Output the [x, y] coordinate of the center of the cell containing the given text.  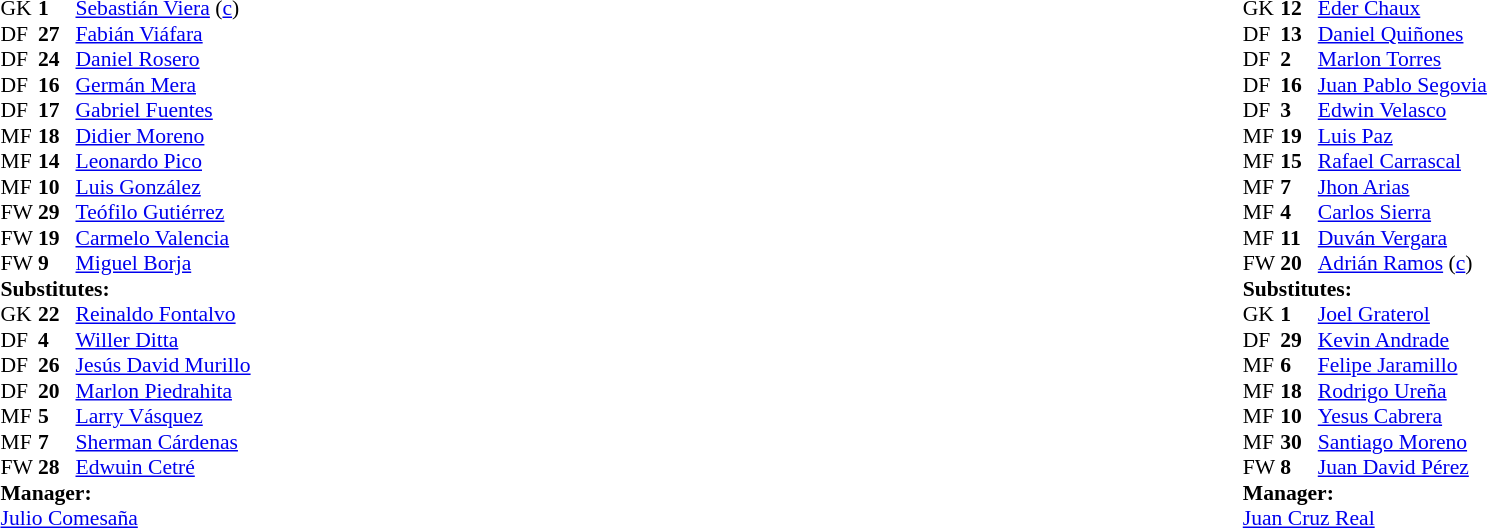
Daniel Quiñones [1402, 34]
Miguel Borja [164, 263]
30 [1299, 442]
Carlos Sierra [1402, 213]
Reinaldo Fontalvo [164, 315]
Edwin Velasco [1402, 111]
Luis Paz [1402, 136]
11 [1299, 238]
Larry Vásquez [164, 417]
Didier Moreno [164, 136]
27 [57, 34]
3 [1299, 111]
5 [57, 417]
22 [57, 315]
14 [57, 161]
13 [1299, 34]
8 [1299, 467]
17 [57, 111]
Rodrigo Ureña [1402, 391]
Yesus Cabrera [1402, 417]
Kevin Andrade [1402, 340]
Marlon Piedrahita [164, 391]
Gabriel Fuentes [164, 111]
Daniel Rosero [164, 59]
Juan David Pérez [1402, 467]
Jhon Arias [1402, 187]
Duván Vergara [1402, 238]
24 [57, 59]
Luis González [164, 187]
Jesús David Murillo [164, 365]
Joel Graterol [1402, 315]
Felipe Jaramillo [1402, 365]
Carmelo Valencia [164, 238]
Fabián Viáfara [164, 34]
9 [57, 263]
Sherman Cárdenas [164, 442]
Marlon Torres [1402, 59]
15 [1299, 161]
Willer Ditta [164, 340]
28 [57, 467]
Leonardo Pico [164, 161]
Adrián Ramos (c) [1402, 263]
Teófilo Gutiérrez [164, 213]
6 [1299, 365]
Rafael Carrascal [1402, 161]
Juan Pablo Segovia [1402, 85]
Germán Mera [164, 85]
2 [1299, 59]
26 [57, 365]
Edwuin Cetré [164, 467]
Santiago Moreno [1402, 442]
1 [1299, 315]
